Find where the given text appears and provide that cell's center as [x, y] coordinate. 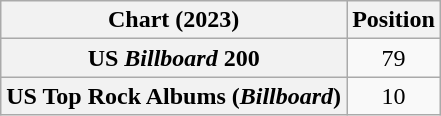
Position [394, 20]
US Billboard 200 [174, 58]
US Top Rock Albums (Billboard) [174, 96]
79 [394, 58]
Chart (2023) [174, 20]
10 [394, 96]
